Identify which cell holds the provided text, then report its (x, y) central coordinate. 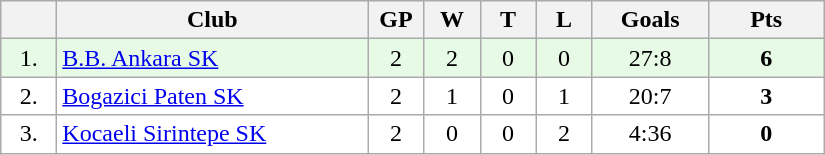
2. (29, 96)
Kocaeli Sirintepe SK (212, 134)
T (508, 20)
4:36 (650, 134)
3 (766, 96)
Goals (650, 20)
Club (212, 20)
B.B. Ankara SK (212, 58)
L (564, 20)
Bogazici Paten SK (212, 96)
Pts (766, 20)
GP (396, 20)
3. (29, 134)
20:7 (650, 96)
1. (29, 58)
27:8 (650, 58)
6 (766, 58)
W (452, 20)
